Extract the [x, y] coordinate from the center of the cell holding the provided text.  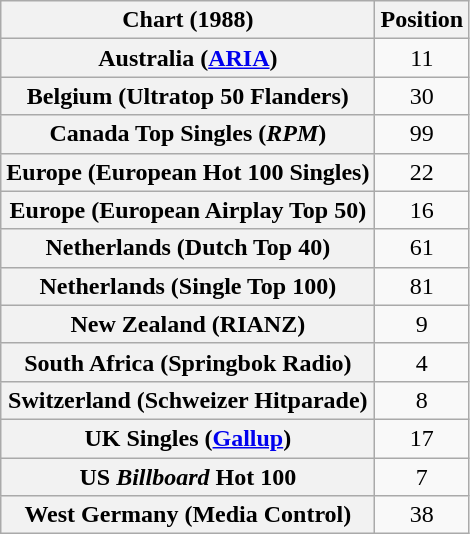
Switzerland (Schweizer Hitparade) [188, 400]
61 [422, 248]
9 [422, 324]
22 [422, 172]
38 [422, 515]
11 [422, 58]
8 [422, 400]
99 [422, 134]
New Zealand (RIANZ) [188, 324]
Europe (European Airplay Top 50) [188, 210]
Position [422, 20]
Belgium (Ultratop 50 Flanders) [188, 96]
16 [422, 210]
South Africa (Springbok Radio) [188, 362]
Netherlands (Dutch Top 40) [188, 248]
Canada Top Singles (RPM) [188, 134]
Netherlands (Single Top 100) [188, 286]
30 [422, 96]
US Billboard Hot 100 [188, 477]
Europe (European Hot 100 Singles) [188, 172]
4 [422, 362]
17 [422, 438]
7 [422, 477]
UK Singles (Gallup) [188, 438]
West Germany (Media Control) [188, 515]
Australia (ARIA) [188, 58]
81 [422, 286]
Chart (1988) [188, 20]
